Return the [X, Y] coordinate for the center point of the cell that contains the specified text.  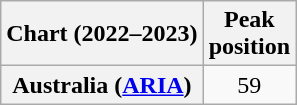
59 [249, 85]
Peakposition [249, 34]
Chart (2022–2023) [102, 34]
Australia (ARIA) [102, 85]
